For the text-containing cell, return its midpoint in [x, y] coordinate format. 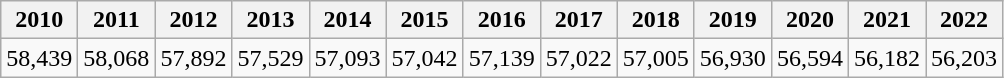
56,930 [732, 58]
2017 [578, 20]
2018 [656, 20]
2016 [502, 20]
2010 [40, 20]
2019 [732, 20]
56,203 [964, 58]
2015 [424, 20]
58,439 [40, 58]
2011 [116, 20]
56,182 [886, 58]
2012 [194, 20]
57,005 [656, 58]
2021 [886, 20]
2020 [810, 20]
58,068 [116, 58]
2022 [964, 20]
57,139 [502, 58]
57,529 [270, 58]
57,022 [578, 58]
2013 [270, 20]
56,594 [810, 58]
57,042 [424, 58]
2014 [348, 20]
57,093 [348, 58]
57,892 [194, 58]
